Detect which cell encompasses the target text, then output its [X, Y] center coordinate. 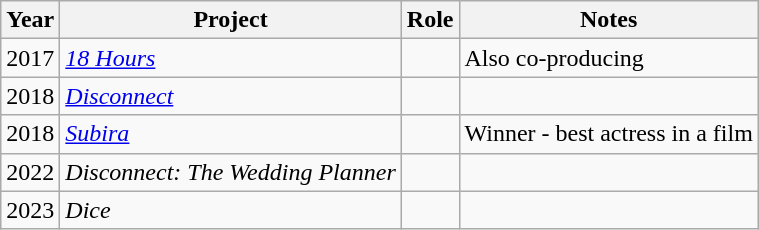
Project [230, 20]
Role [430, 20]
Winner - best actress in a film [608, 134]
Subira [230, 134]
Also co-producing [608, 58]
2023 [30, 210]
Dice [230, 210]
Disconnect: The Wedding Planner [230, 172]
18 Hours [230, 58]
Notes [608, 20]
Disconnect [230, 96]
2017 [30, 58]
Year [30, 20]
2022 [30, 172]
